Output the (X, Y) coordinate of the center of the cell containing the given text.  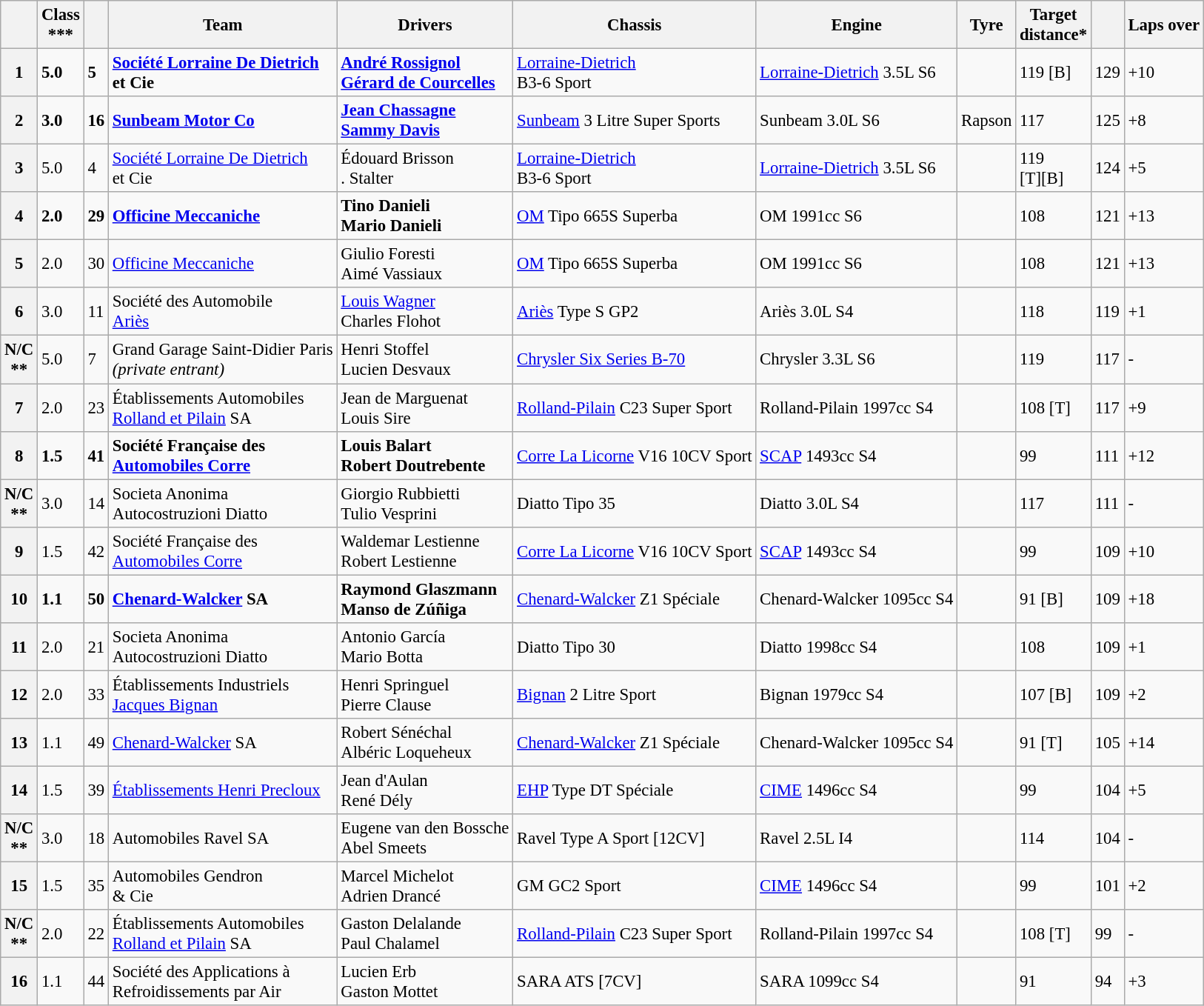
119 [B] (1054, 73)
Sunbeam Motor Co (222, 120)
Chrysler 3.3L S6 (857, 360)
André Rossignol Gérard de Courcelles (425, 73)
91 (1054, 982)
Jean de Marguenat Louis Sire (425, 407)
Ariès Type S GP2 (635, 311)
+9 (1164, 407)
Diatto 1998cc S4 (857, 647)
GM GC2 Sport (635, 886)
Société des Automobile Ariès (222, 311)
+3 (1164, 982)
2 (19, 120)
105 (1108, 742)
Giulio Foresti Aimé Vassiaux (425, 264)
Diatto Tipo 35 (635, 504)
22 (96, 933)
+14 (1164, 742)
Jean Chassagne Sammy Davis (425, 120)
Lucien Erb Gaston Mottet (425, 982)
91 [T] (1054, 742)
1 (19, 73)
Chrysler Six Series B-70 (635, 360)
49 (96, 742)
Rapson (986, 120)
Louis Wagner Charles Flohot (425, 311)
Diatto 3.0L S4 (857, 504)
Établissements IndustrielsJacques Bignan (222, 695)
Targetdistance* (1054, 25)
13 (19, 742)
SARA ATS [7CV] (635, 982)
Automobiles Gendron& Cie (222, 886)
+18 (1164, 599)
41 (96, 455)
119[T][B] (1054, 169)
101 (1108, 886)
18 (96, 839)
Henri Springuel Pierre Clause (425, 695)
Class*** (61, 25)
Waldemar Lestienne Robert Lestienne (425, 551)
6 (19, 311)
8 (19, 455)
124 (1108, 169)
+12 (1164, 455)
44 (96, 982)
Chassis (635, 25)
EHP Type DT Spéciale (635, 790)
Tino Danieli Mario Danieli (425, 216)
Engine (857, 25)
Sunbeam 3 Litre Super Sports (635, 120)
Ravel 2.5L I4 (857, 839)
35 (96, 886)
91 [B] (1054, 599)
29 (96, 216)
Société des Applications àRefroidissements par Air (222, 982)
3 (19, 169)
9 (19, 551)
Marcel Michelot Adrien Drancé (425, 886)
Team (222, 25)
21 (96, 647)
Louis Balart Robert Doutrebente (425, 455)
12 (19, 695)
42 (96, 551)
Grand Garage Saint-Didier Paris(private entrant) (222, 360)
Laps over (1164, 25)
Diatto Tipo 30 (635, 647)
107 [B] (1054, 695)
Drivers (425, 25)
SARA 1099cc S4 (857, 982)
15 (19, 886)
129 (1108, 73)
118 (1054, 311)
Antonio García Mario Botta (425, 647)
Eugene van den Bossche Abel Smeets (425, 839)
Ravel Type A Sport [12CV] (635, 839)
Bignan 2 Litre Sport (635, 695)
94 (1108, 982)
Henri Stoffel Lucien Desvaux (425, 360)
Ariès 3.0L S4 (857, 311)
50 (96, 599)
23 (96, 407)
Raymond Glaszmann Manso de Zúñiga (425, 599)
Giorgio Rubbietti Tulio Vesprini (425, 504)
Tyre (986, 25)
Bignan 1979cc S4 (857, 695)
30 (96, 264)
Édouard Brisson . Stalter (425, 169)
Automobiles Ravel SA (222, 839)
Jean d'Aulan René Dély (425, 790)
Sunbeam 3.0L S6 (857, 120)
125 (1108, 120)
+8 (1164, 120)
Robert Sénéchal Albéric Loqueheux (425, 742)
Établissements Henri Precloux (222, 790)
39 (96, 790)
114 (1054, 839)
33 (96, 695)
Gaston Delalande Paul Chalamel (425, 933)
10 (19, 599)
